From the cell containing the given text, extract its center point as [X, Y] coordinate. 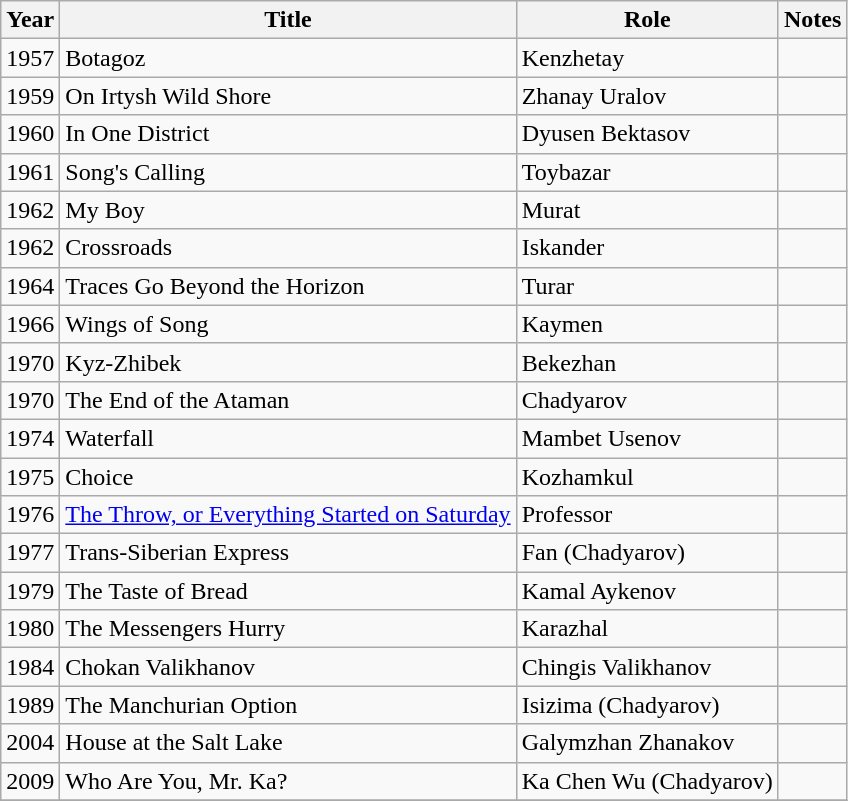
Kaymen [647, 324]
Traces Go Beyond the Horizon [288, 286]
Murat [647, 210]
Botagoz [288, 58]
Ka Chen Wu (Chadyarov) [647, 781]
Song's Calling [288, 172]
Trans-Siberian Express [288, 553]
Who Are You, Mr. Ka? [288, 781]
The Throw, or Everything Started on Saturday [288, 515]
Zhanay Uralov [647, 96]
Waterfall [288, 438]
Role [647, 20]
Choice [288, 477]
1961 [30, 172]
Year [30, 20]
1960 [30, 134]
Turar [647, 286]
Fan (Chadyarov) [647, 553]
The Messengers Hurry [288, 629]
On Irtysh Wild Shore [288, 96]
Title [288, 20]
Chadyarov [647, 400]
Notes [812, 20]
1964 [30, 286]
Toybazar [647, 172]
2004 [30, 743]
2009 [30, 781]
1975 [30, 477]
Isizima (Chadyarov) [647, 705]
The Taste of Bread [288, 591]
1979 [30, 591]
1980 [30, 629]
Iskander [647, 248]
The End of the Ataman [288, 400]
Kozhamkul [647, 477]
My Boy [288, 210]
House at the Salt Lake [288, 743]
1957 [30, 58]
1974 [30, 438]
Dyusen Bektasov [647, 134]
1989 [30, 705]
Kyz-Zhibek [288, 362]
1959 [30, 96]
Mambet Usenov [647, 438]
In One District [288, 134]
Galymzhan Zhanakov [647, 743]
1966 [30, 324]
1984 [30, 667]
Chingis Valikhanov [647, 667]
Bekezhan [647, 362]
Crossroads [288, 248]
The Manchurian Option [288, 705]
Kamal Aykenov [647, 591]
Chokan Valikhanov [288, 667]
1977 [30, 553]
Wings of Song [288, 324]
1976 [30, 515]
Professor [647, 515]
Kenzhetay [647, 58]
Karazhal [647, 629]
